Locate the cell with the specified text and output its (x, y) center coordinate. 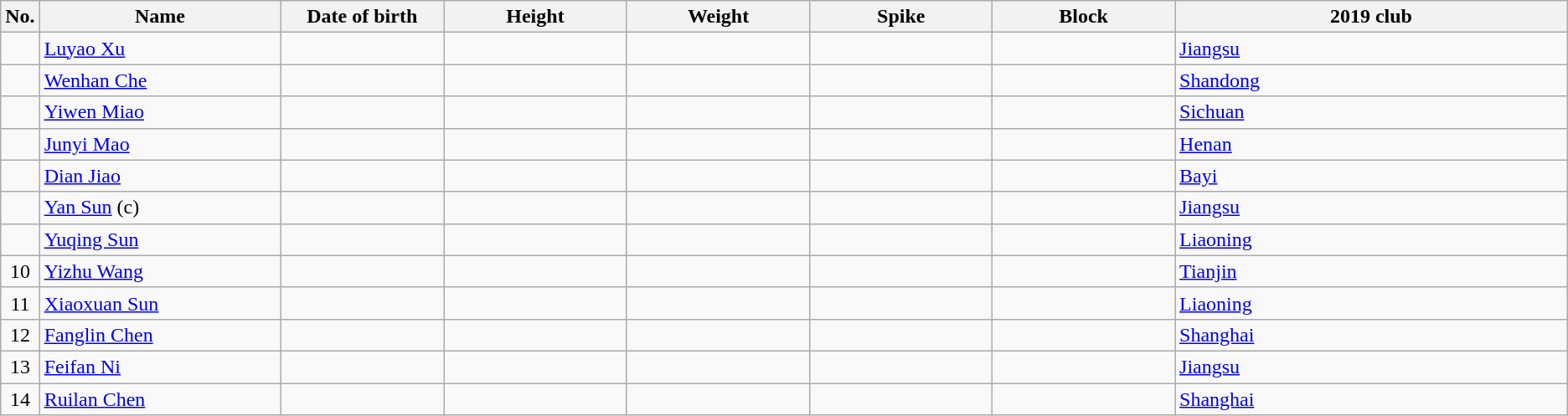
Dian Jiao (160, 176)
10 (20, 271)
Fanglin Chen (160, 335)
Feifan Ni (160, 367)
Date of birth (362, 17)
13 (20, 367)
Wenhan Che (160, 80)
Yan Sun (c) (160, 208)
Height (535, 17)
Xiaoxuan Sun (160, 303)
Spike (901, 17)
Luyao Xu (160, 49)
2019 club (1372, 17)
12 (20, 335)
Block (1084, 17)
11 (20, 303)
Tianjin (1372, 271)
Sichuan (1372, 112)
Shandong (1372, 80)
No. (20, 17)
14 (20, 399)
Junyi Mao (160, 144)
Yizhu Wang (160, 271)
Henan (1372, 144)
Yuqing Sun (160, 239)
Bayi (1372, 176)
Ruilan Chen (160, 399)
Name (160, 17)
Yiwen Miao (160, 112)
Weight (719, 17)
